Determine the (X, Y) coordinate at the center of the cell enclosing the given text.  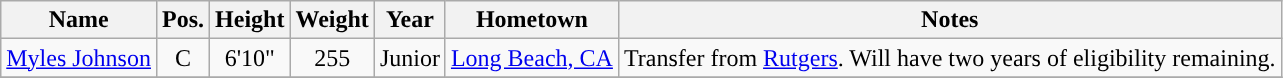
Long Beach, CA (532, 58)
Hometown (532, 20)
Myles Johnson (79, 58)
Weight (332, 20)
Junior (410, 58)
C (182, 58)
Name (79, 20)
255 (332, 58)
Height (250, 20)
6'10" (250, 58)
Year (410, 20)
Transfer from Rutgers. Will have two years of eligibility remaining. (950, 58)
Pos. (182, 20)
Notes (950, 20)
